Identify which cell holds the provided text, then report its (x, y) central coordinate. 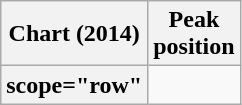
scope="row" (74, 85)
Chart (2014) (74, 34)
Peakposition (194, 34)
